Return the (x, y) coordinate for the center point of the cell that contains the specified text.  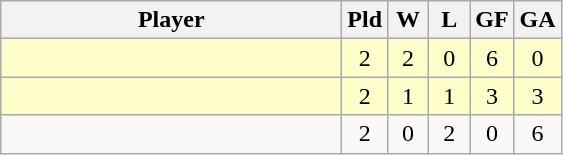
Pld (365, 20)
W (408, 20)
GF (492, 20)
Player (172, 20)
GA (538, 20)
L (450, 20)
